Detect which cell encompasses the target text, then output its [X, Y] center coordinate. 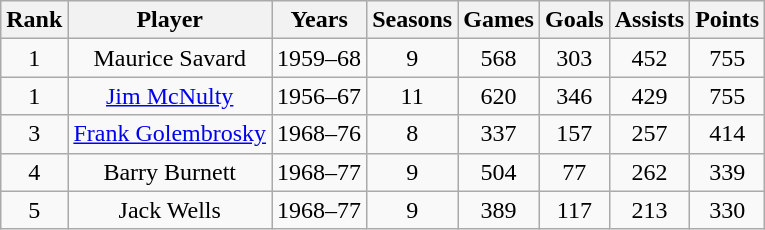
504 [499, 172]
Points [728, 20]
157 [574, 134]
Games [499, 20]
429 [649, 96]
337 [499, 134]
Years [320, 20]
Seasons [412, 20]
1956–67 [320, 96]
77 [574, 172]
Rank [34, 20]
1968–76 [320, 134]
620 [499, 96]
8 [412, 134]
213 [649, 210]
117 [574, 210]
Maurice Savard [170, 58]
5 [34, 210]
Jim McNulty [170, 96]
346 [574, 96]
11 [412, 96]
1959–68 [320, 58]
Assists [649, 20]
389 [499, 210]
568 [499, 58]
Goals [574, 20]
303 [574, 58]
Frank Golembrosky [170, 134]
Player [170, 20]
452 [649, 58]
Barry Burnett [170, 172]
Jack Wells [170, 210]
4 [34, 172]
414 [728, 134]
262 [649, 172]
3 [34, 134]
257 [649, 134]
330 [728, 210]
339 [728, 172]
